For the text-containing cell, return its midpoint in (X, Y) coordinate format. 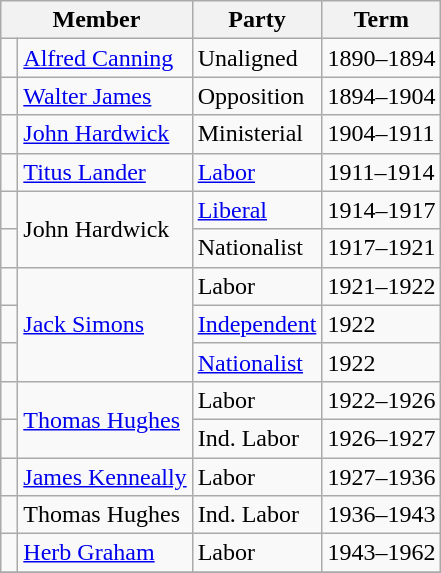
Jack Simons (105, 324)
1890–1894 (382, 58)
1911–1914 (382, 172)
Member (96, 20)
Walter James (105, 96)
1943–1962 (382, 553)
Ministerial (257, 134)
1936–1943 (382, 515)
Liberal (257, 210)
1921–1922 (382, 286)
1922–1926 (382, 400)
1914–1917 (382, 210)
Party (257, 20)
1894–1904 (382, 96)
Titus Lander (105, 172)
1927–1936 (382, 477)
James Kenneally (105, 477)
1904–1911 (382, 134)
1917–1921 (382, 248)
1926–1927 (382, 438)
Independent (257, 324)
Unaligned (257, 58)
Herb Graham (105, 553)
Term (382, 20)
Alfred Canning (105, 58)
Opposition (257, 96)
